For the text-containing cell, return its midpoint in [X, Y] coordinate format. 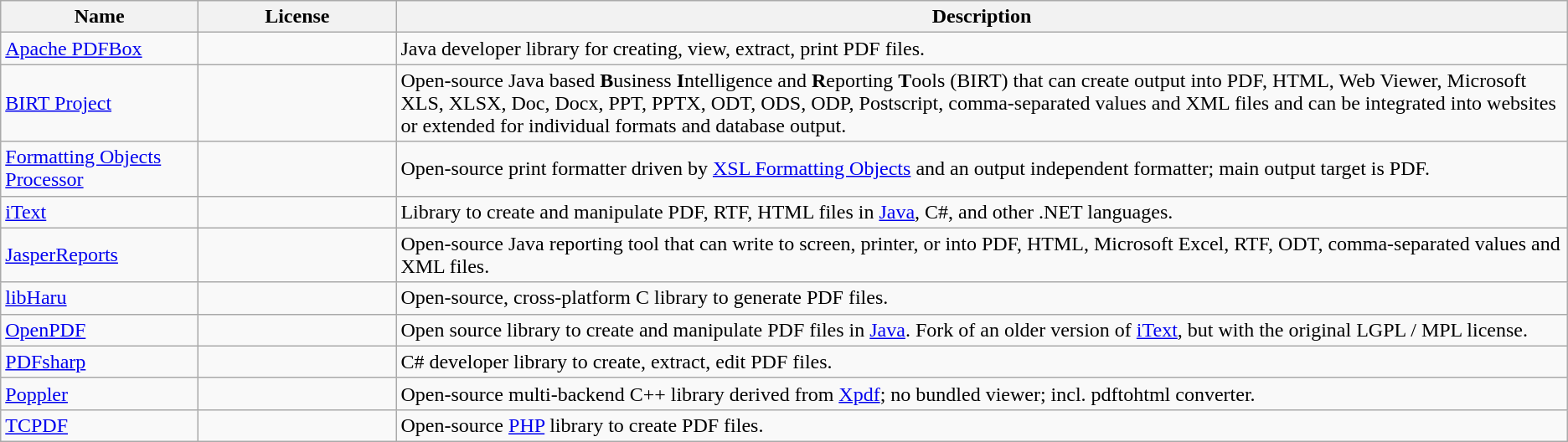
libHaru [100, 298]
Apache PDFBox [100, 49]
Open source library to create and manipulate PDF files in Java. Fork of an older version of iText, but with the original LGPL / MPL license. [982, 330]
Open-source, cross-platform C library to generate PDF files. [982, 298]
Formatting Objects Processor [100, 169]
Description [982, 17]
TCPDF [100, 425]
Poppler [100, 393]
Library to create and manipulate PDF, RTF, HTML files in Java, C#, and other .NET languages. [982, 212]
Open-source print formatter driven by XSL Formatting Objects and an output independent formatter; main output target is PDF. [982, 169]
License [297, 17]
Java developer library for creating, view, extract, print PDF files. [982, 49]
Open-source multi-backend C++ library derived from Xpdf; no bundled viewer; incl. pdftohtml converter. [982, 393]
Open-source PHP library to create PDF files. [982, 425]
iText [100, 212]
PDFsharp [100, 362]
JasperReports [100, 254]
Name [100, 17]
C# developer library to create, extract, edit PDF files. [982, 362]
BIRT Project [100, 103]
OpenPDF [100, 330]
